For the text-containing cell, return its midpoint in [X, Y] coordinate format. 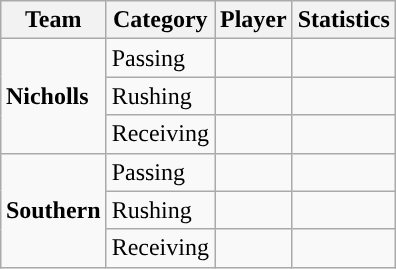
Southern [53, 210]
Nicholls [53, 96]
Player [253, 20]
Team [53, 20]
Statistics [344, 20]
Category [160, 20]
